Search for the cell housing the specified text and yield its [X, Y] center coordinate. 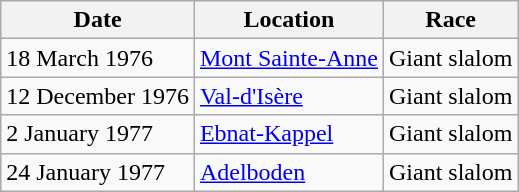
Location [288, 20]
Date [98, 20]
Val-d'Isère [288, 96]
2 January 1977 [98, 134]
12 December 1976 [98, 96]
Adelboden [288, 172]
Mont Sainte-Anne [288, 58]
Race [450, 20]
18 March 1976 [98, 58]
Ebnat-Kappel [288, 134]
24 January 1977 [98, 172]
